Detect which cell encompasses the target text, then output its [x, y] center coordinate. 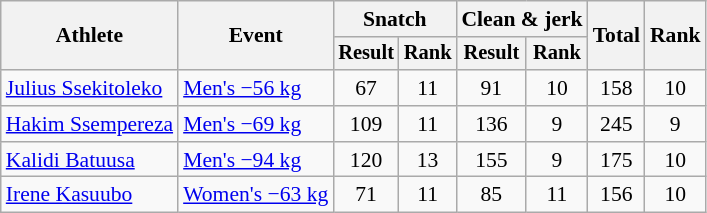
85 [491, 195]
120 [366, 160]
Women's −63 kg [256, 195]
13 [428, 160]
Event [256, 36]
136 [491, 124]
Hakim Ssempereza [90, 124]
Athlete [90, 36]
Men's −56 kg [256, 88]
175 [616, 160]
Total [616, 36]
91 [491, 88]
67 [366, 88]
Clean & jerk [522, 19]
71 [366, 195]
Men's −94 kg [256, 160]
245 [616, 124]
Kalidi Batuusa [90, 160]
Men's −69 kg [256, 124]
Snatch [394, 19]
Julius Ssekitoleko [90, 88]
109 [366, 124]
158 [616, 88]
155 [491, 160]
Irene Kasuubo [90, 195]
156 [616, 195]
